Extract the [X, Y] coordinate from the center of the cell holding the provided text.  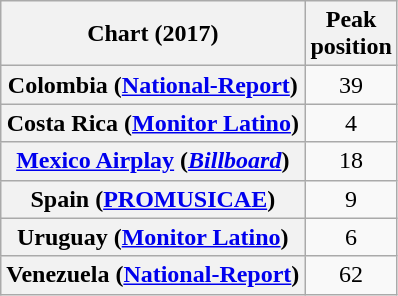
9 [351, 199]
Colombia (National-Report) [153, 85]
Peakposition [351, 34]
62 [351, 275]
Spain (PROMUSICAE) [153, 199]
Costa Rica (Monitor Latino) [153, 123]
6 [351, 237]
Uruguay (Monitor Latino) [153, 237]
39 [351, 85]
Venezuela (National-Report) [153, 275]
Chart (2017) [153, 34]
4 [351, 123]
Mexico Airplay (Billboard) [153, 161]
18 [351, 161]
